Return [x, y] of the center of cell containing provided text 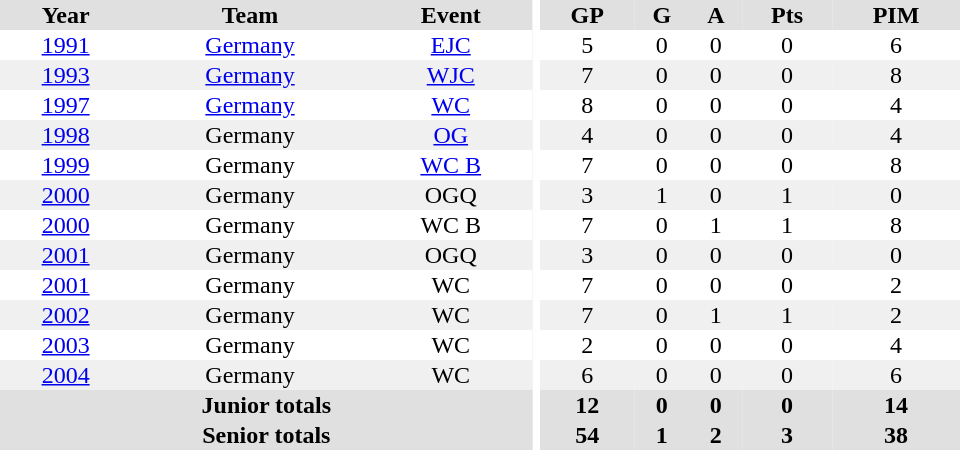
Senior totals [266, 435]
54 [586, 435]
WJC [451, 75]
EJC [451, 45]
GP [586, 15]
5 [586, 45]
1991 [66, 45]
38 [896, 435]
OG [451, 135]
PIM [896, 15]
Event [451, 15]
1993 [66, 75]
A [716, 15]
2002 [66, 315]
1999 [66, 165]
1997 [66, 105]
Team [250, 15]
12 [586, 405]
1998 [66, 135]
Pts [787, 15]
G [662, 15]
Junior totals [266, 405]
14 [896, 405]
2004 [66, 375]
2003 [66, 345]
Year [66, 15]
